Return [X, Y] of the center of cell containing provided text 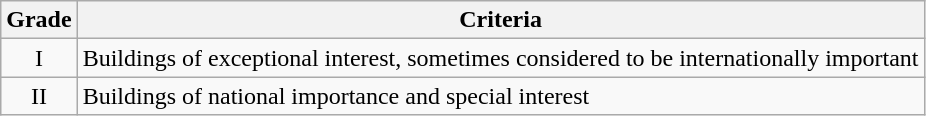
Buildings of exceptional interest, sometimes considered to be internationally important [500, 58]
I [39, 58]
Buildings of national importance and special interest [500, 96]
II [39, 96]
Grade [39, 20]
Criteria [500, 20]
